Scan for the cell matching the given text and deliver its [x, y] coordinate at center. 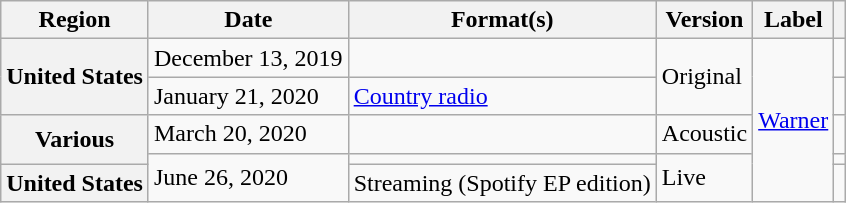
March 20, 2020 [248, 134]
Original [704, 77]
Country radio [502, 96]
Various [75, 140]
Label [794, 20]
Warner [794, 120]
Region [75, 20]
Format(s) [502, 20]
Acoustic [704, 134]
Date [248, 20]
Live [704, 178]
June 26, 2020 [248, 178]
January 21, 2020 [248, 96]
December 13, 2019 [248, 58]
Version [704, 20]
Streaming (Spotify EP edition) [502, 183]
